Extract the (X, Y) coordinate from the center of the cell holding the provided text.  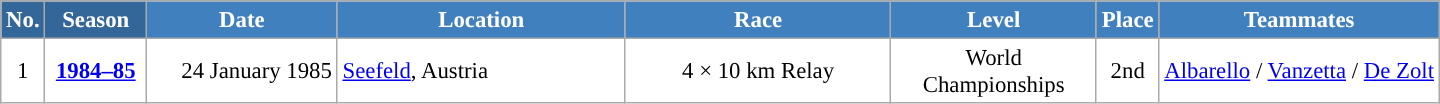
Teammates (1299, 20)
World Championships (994, 72)
2nd (1127, 72)
Date (242, 20)
Albarello / Vanzetta / De Zolt (1299, 72)
Level (994, 20)
Place (1127, 20)
No. (23, 20)
4 × 10 km Relay (758, 72)
Season (96, 20)
24 January 1985 (242, 72)
Location (481, 20)
Seefeld, Austria (481, 72)
1 (23, 72)
Race (758, 20)
1984–85 (96, 72)
